Pinpoint the cell where the given text exists, returning its [X, Y] midpoint coordinate. 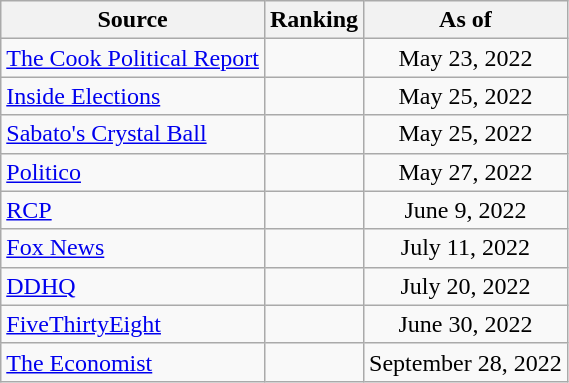
FiveThirtyEight [133, 324]
July 11, 2022 [466, 248]
The Cook Political Report [133, 58]
September 28, 2022 [466, 362]
The Economist [133, 362]
Inside Elections [133, 96]
June 9, 2022 [466, 210]
Politico [133, 172]
Fox News [133, 248]
Ranking [314, 20]
As of [466, 20]
May 27, 2022 [466, 172]
July 20, 2022 [466, 286]
RCP [133, 210]
Source [133, 20]
June 30, 2022 [466, 324]
Sabato's Crystal Ball [133, 134]
DDHQ [133, 286]
May 23, 2022 [466, 58]
